Capture the cell that displays the provided text and extract its (X, Y) central coordinate. 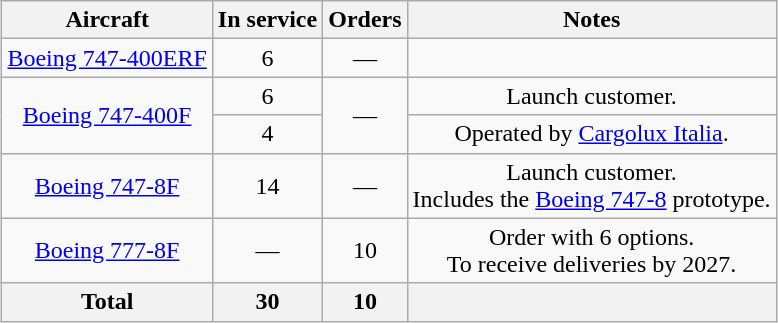
Order with 6 options.To receive deliveries by 2027. (592, 250)
30 (267, 302)
Orders (365, 20)
Total (107, 302)
Boeing 747-400F (107, 115)
Boeing 777-8F (107, 250)
Launch customer.Includes the Boeing 747-8 prototype. (592, 186)
Notes (592, 20)
In service (267, 20)
Boeing 747-400ERF (107, 58)
Operated by Cargolux Italia. (592, 134)
14 (267, 186)
4 (267, 134)
Boeing 747-8F (107, 186)
Launch customer. (592, 96)
Aircraft (107, 20)
